Find where the given text appears and provide that cell's center as [x, y] coordinate. 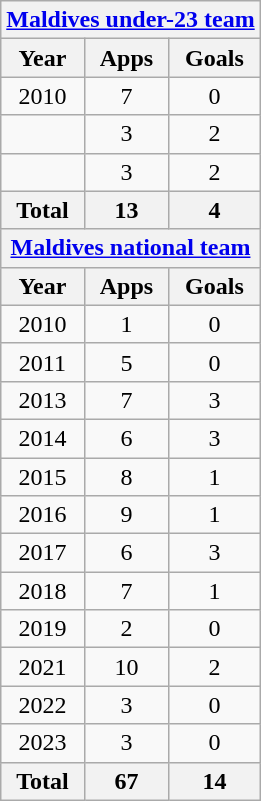
8 [126, 477]
2015 [42, 477]
2018 [42, 591]
4 [215, 210]
2011 [42, 362]
2016 [42, 515]
9 [126, 515]
2019 [42, 629]
2022 [42, 705]
10 [126, 667]
Maldives under-23 team [130, 20]
14 [215, 781]
2014 [42, 438]
5 [126, 362]
Maldives national team [130, 248]
2023 [42, 743]
67 [126, 781]
13 [126, 210]
2021 [42, 667]
2017 [42, 553]
2013 [42, 400]
